Determine the (X, Y) coordinate at the center of the cell enclosing the given text.  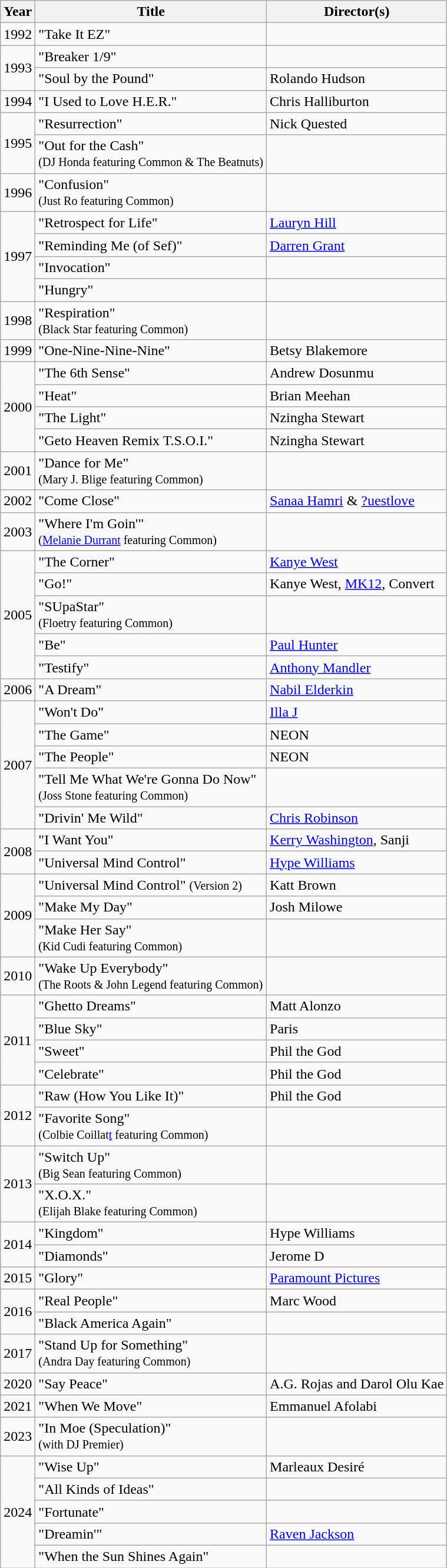
"Geto Heaven Remix T.S.O.I." (151, 440)
"All Kinds of Ideas" (151, 1489)
"Where I'm Goin'"(Melanie Durrant featuring Common) (151, 531)
Paul Hunter (357, 645)
"Be" (151, 645)
"The Light" (151, 418)
"Tell Me What We're Gonna Do Now"(Joss Stone featuring Common) (151, 788)
"Won't Do" (151, 712)
"Breaker 1/9" (151, 57)
"When We Move" (151, 1406)
"Diamonds" (151, 1256)
"Take It EZ" (151, 34)
"The Corner" (151, 562)
"Dreamin'" (151, 1534)
"Confusion"(Just Ro featuring Common) (151, 192)
Director(s) (357, 12)
Andrew Dosunmu (357, 373)
2012 (18, 1115)
Chris Robinson (357, 818)
Illa J (357, 712)
1998 (18, 320)
Year (18, 12)
Marleaux Desiré (357, 1467)
2001 (18, 471)
A.G. Rojas and Darol Olu Kae (357, 1384)
"Black America Again" (151, 1323)
"Respiration"(Black Star featuring Common) (151, 320)
Jerome D (357, 1256)
"Raw (How You Like It)" (151, 1096)
Paris (357, 1029)
"Real People" (151, 1301)
Matt Alonzo (357, 1006)
Kanye West (357, 562)
"Switch Up"(Big Sean featuring Common) (151, 1165)
2010 (18, 976)
1992 (18, 34)
"Celebrate" (151, 1073)
"Invocation" (151, 267)
2023 (18, 1437)
1993 (18, 68)
Lauryn Hill (357, 223)
"Glory" (151, 1278)
"Resurrection" (151, 124)
Katt Brown (357, 885)
"Make Her Say"(Kid Cudi featuring Common) (151, 937)
"Go!" (151, 584)
"Soul by the Pound" (151, 79)
Title (151, 12)
"Hungry" (151, 290)
Emmanuel Afolabi (357, 1406)
2016 (18, 1312)
2005 (18, 615)
"Reminding Me (of Sef)" (151, 245)
2007 (18, 764)
"Wise Up" (151, 1467)
1996 (18, 192)
"In Moe (Speculation)"(with DJ Premier) (151, 1437)
1994 (18, 101)
2011 (18, 1040)
"Blue Sky" (151, 1029)
"Fortunate" (151, 1511)
2003 (18, 531)
2013 (18, 1184)
2017 (18, 1353)
"Drivin' Me Wild" (151, 818)
"Say Peace" (151, 1384)
1995 (18, 142)
"The 6th Sense" (151, 373)
"Come Close" (151, 501)
2014 (18, 1245)
Kanye West, MK12, Convert (357, 584)
"One-Nine-Nine-Nine" (151, 351)
Marc Wood (357, 1301)
"Ghetto Dreams" (151, 1006)
Brian Meehan (357, 396)
Josh Milowe (357, 907)
2006 (18, 689)
"Sweet" (151, 1051)
"Stand Up for Something"(Andra Day featuring Common) (151, 1353)
"X.O.X."(Elijah Blake featuring Common) (151, 1204)
1997 (18, 256)
1999 (18, 351)
Nabil Elderkin (357, 689)
"Favorite Song"(Colbie Coillatt featuring Common) (151, 1126)
Nick Quested (357, 124)
"I Want You" (151, 840)
"Make My Day" (151, 907)
Kerry Washington, Sanji (357, 840)
"Universal Mind Control" (151, 863)
2000 (18, 407)
"A Dream" (151, 689)
2021 (18, 1406)
Raven Jackson (357, 1534)
2020 (18, 1384)
Chris Halliburton (357, 101)
Sanaa Hamri & ?uestlove (357, 501)
Paramount Pictures (357, 1278)
Anthony Mandler (357, 667)
"Kingdom" (151, 1234)
2008 (18, 851)
"Testify" (151, 667)
2002 (18, 501)
Betsy Blakemore (357, 351)
"When the Sun Shines Again" (151, 1556)
2009 (18, 915)
Rolando Hudson (357, 79)
"Universal Mind Control" (Version 2) (151, 885)
"SUpaStar"(Floetry featuring Common) (151, 615)
"Out for the Cash"(DJ Honda featuring Common & The Beatnuts) (151, 154)
2015 (18, 1278)
2024 (18, 1511)
"The People" (151, 757)
"Wake Up Everybody"(The Roots & John Legend featuring Common) (151, 976)
Darren Grant (357, 245)
"Dance for Me"(Mary J. Blige featuring Common) (151, 471)
"Retrospect for Life" (151, 223)
"I Used to Love H.E.R." (151, 101)
"Heat" (151, 396)
"The Game" (151, 734)
